Determine the [X, Y] coordinate at the center of the cell enclosing the given text.  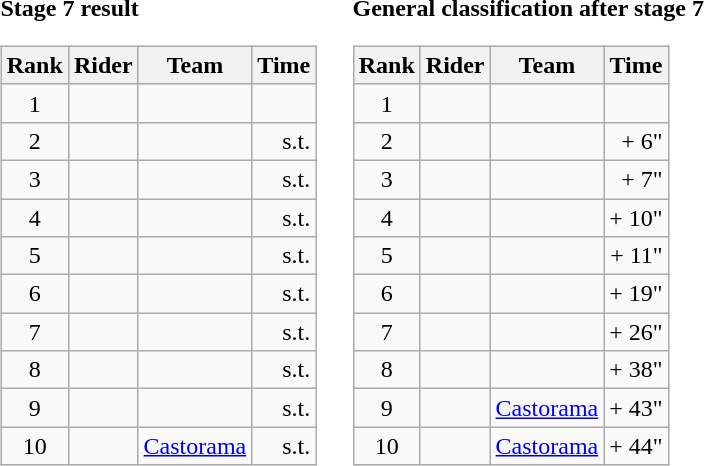
+ 43" [636, 408]
+ 11" [636, 256]
+ 38" [636, 370]
+ 44" [636, 446]
+ 26" [636, 332]
+ 7" [636, 179]
+ 19" [636, 294]
+ 10" [636, 217]
+ 6" [636, 141]
